Return [x, y] of the center of cell containing provided text 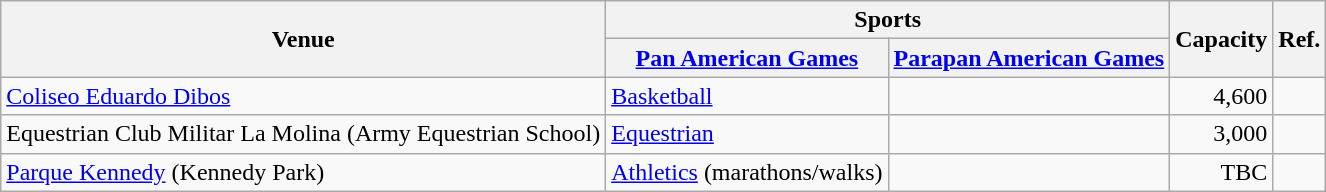
Basketball [747, 96]
Venue [304, 39]
Ref. [1300, 39]
Pan American Games [747, 58]
Equestrian [747, 134]
Parapan American Games [1029, 58]
3,000 [1222, 134]
Parque Kennedy (Kennedy Park) [304, 172]
Sports [888, 20]
Athletics (marathons/walks) [747, 172]
TBC [1222, 172]
4,600 [1222, 96]
Capacity [1222, 39]
Equestrian Club Militar La Molina (Army Equestrian School) [304, 134]
Coliseo Eduardo Dibos [304, 96]
